Identify which cell holds the provided text, then report its [x, y] central coordinate. 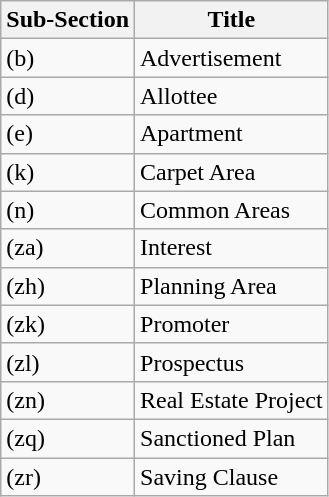
Interest [232, 248]
(zn) [68, 400]
Common Areas [232, 210]
Planning Area [232, 286]
Carpet Area [232, 172]
(zk) [68, 324]
(n) [68, 210]
Advertisement [232, 58]
Sub-Section [68, 20]
(za) [68, 248]
Allottee [232, 96]
Title [232, 20]
Saving Clause [232, 477]
(e) [68, 134]
Sanctioned Plan [232, 438]
(zl) [68, 362]
(zh) [68, 286]
Prospectus [232, 362]
(zq) [68, 438]
(b) [68, 58]
Promoter [232, 324]
(zr) [68, 477]
(k) [68, 172]
(d) [68, 96]
Real Estate Project [232, 400]
Apartment [232, 134]
